From the cell containing the given text, extract its center point as [x, y] coordinate. 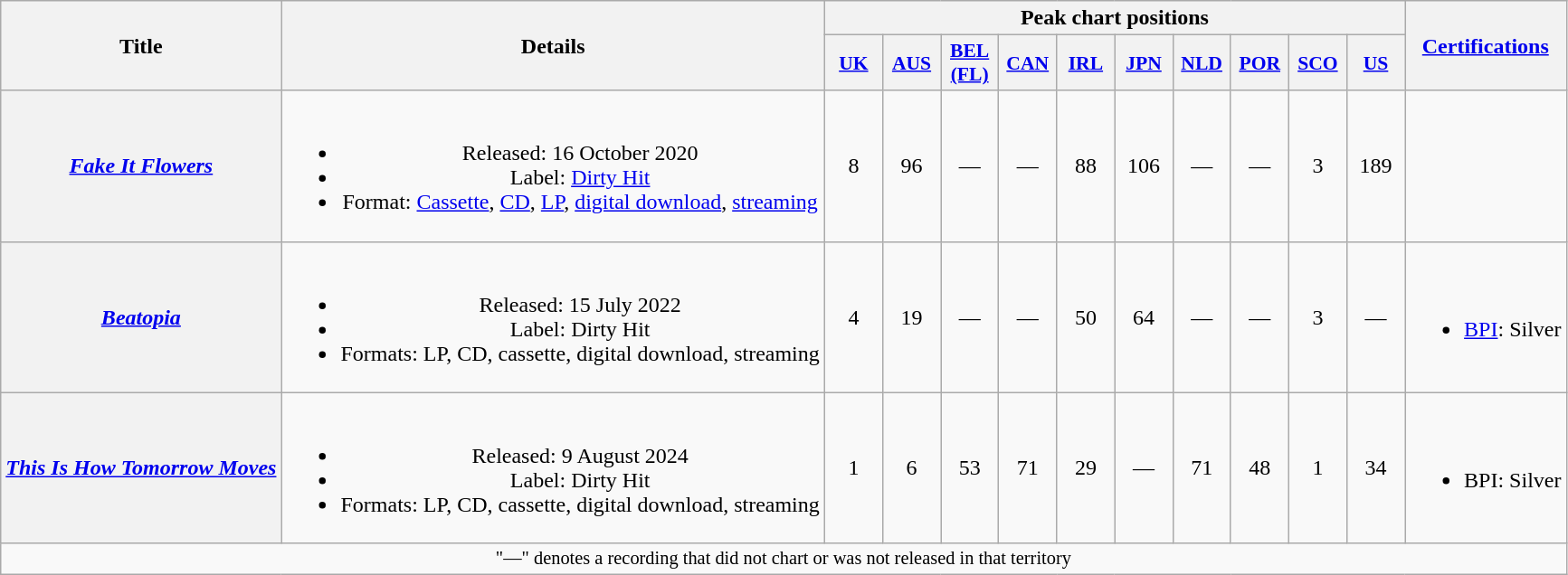
Title [141, 45]
106 [1144, 166]
AUS [911, 63]
8 [853, 166]
29 [1086, 468]
US [1375, 63]
Released: 15 July 2022Label: Dirty HitFormats: LP, CD, cassette, digital download, streaming [553, 316]
6 [911, 468]
Peak chart positions [1115, 18]
53 [970, 468]
Released: 16 October 2020Label: Dirty HitFormat: Cassette, CD, LP, digital download, streaming [553, 166]
"—" denotes a recording that did not chart or was not released in that territory [784, 559]
96 [911, 166]
4 [853, 316]
Released: 9 August 2024Label: Dirty HitFormats: LP, CD, cassette, digital download, streaming [553, 468]
Fake It Flowers [141, 166]
UK [853, 63]
Beatopia [141, 316]
NLD [1202, 63]
88 [1086, 166]
64 [1144, 316]
19 [911, 316]
JPN [1144, 63]
50 [1086, 316]
This Is How Tomorrow Moves [141, 468]
48 [1259, 468]
SCO [1317, 63]
34 [1375, 468]
BEL(FL) [970, 63]
189 [1375, 166]
POR [1259, 63]
Details [553, 45]
CAN [1028, 63]
Certifications [1486, 45]
IRL [1086, 63]
